Determine the (X, Y) coordinate at the center of the cell enclosing the given text.  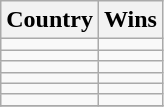
Country (50, 20)
Wins (130, 20)
